Identify which cell holds the provided text, then report its (x, y) central coordinate. 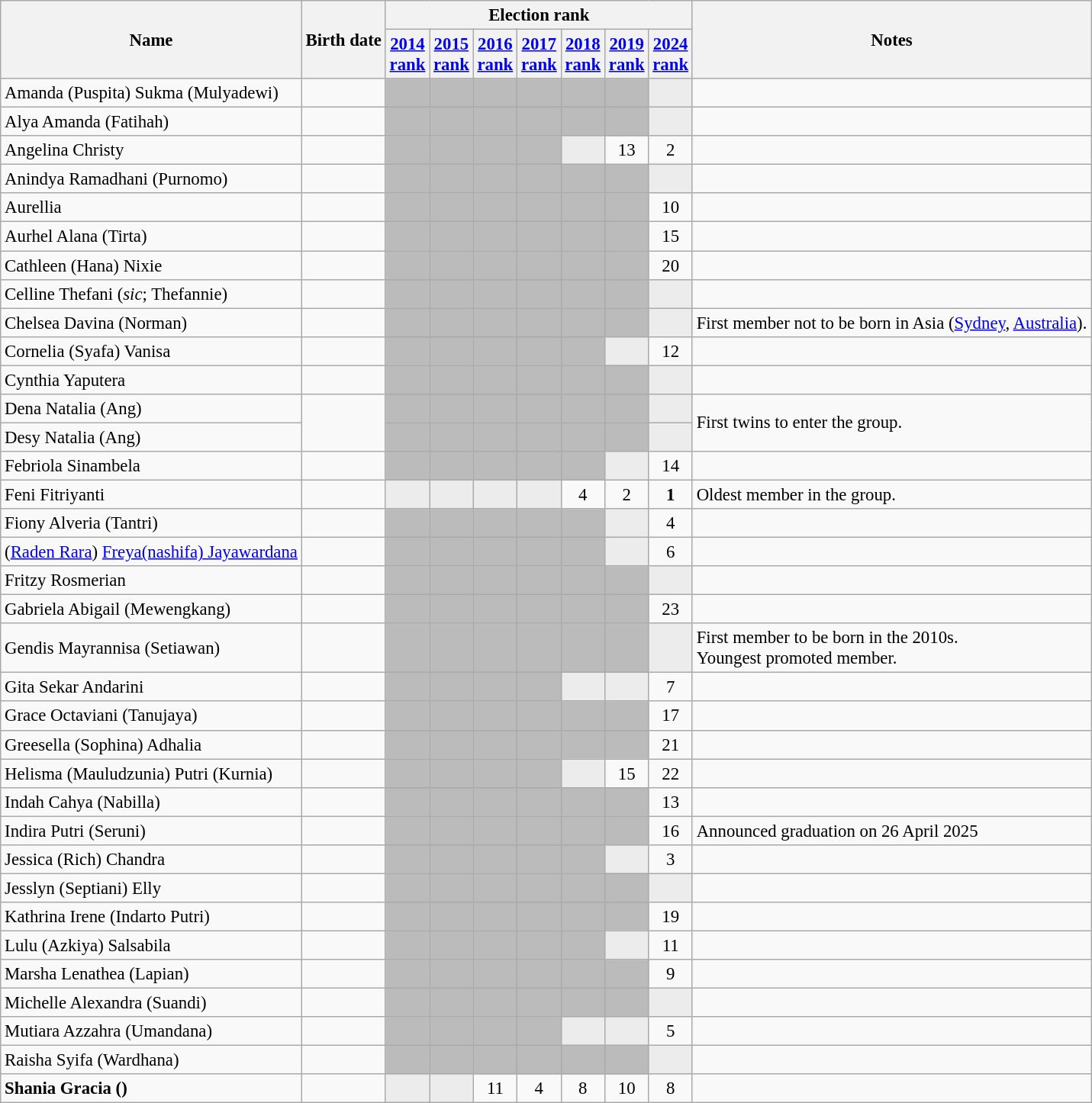
First twins to enter the group. (891, 423)
First member not to be born in Asia (Sydney, Australia). (891, 323)
Helisma (Mauludzunia) Putri (Kurnia) (151, 773)
2015rank (452, 55)
Indah Cahya (Nabilla) (151, 802)
Feni Fitriyanti (151, 494)
Raisha Syifa (Wardhana) (151, 1060)
2014rank (407, 55)
Indira Putri (Seruni) (151, 831)
Chelsea Davina (Norman) (151, 323)
Anindya Ramadhani (Purnomo) (151, 179)
Election rank (539, 15)
Announced graduation on 26 April 2025 (891, 831)
Cathleen (Hana) Nixie (151, 265)
2016rank (494, 55)
Kathrina Irene (Indarto Putri) (151, 917)
Gendis Mayrannisa (Setiawan) (151, 648)
19 (670, 917)
Desy Natalia (Ang) (151, 437)
Name (151, 40)
17 (670, 716)
Jesslyn (Septiani) Elly (151, 888)
6 (670, 552)
(Raden Rara) Freya(nashifa) Jayawardana (151, 552)
Marsha Lenathea (Lapian) (151, 974)
Notes (891, 40)
5 (670, 1031)
Aurellia (151, 208)
14 (670, 466)
Grace Octaviani (Tanujaya) (151, 716)
Michelle Alexandra (Suandi) (151, 1003)
7 (670, 687)
Fiony Alveria (Tantri) (151, 523)
Cynthia Yaputera (151, 380)
Dena Natalia (Ang) (151, 409)
2017rank (539, 55)
3 (670, 860)
9 (670, 974)
Gabriela Abigail (Mewengkang) (151, 609)
16 (670, 831)
2024rank (670, 55)
Mutiara Azzahra (Umandana) (151, 1031)
Jessica (Rich) Chandra (151, 860)
Birth date (343, 40)
Febriola Sinambela (151, 466)
Fritzy Rosmerian (151, 580)
Gita Sekar Andarini (151, 687)
12 (670, 351)
First member to be born in the 2010s.Youngest promoted member. (891, 648)
Cornelia (Syafa) Vanisa (151, 351)
1 (670, 494)
Alya Amanda (Fatihah) (151, 122)
Amanda (Puspita) Sukma (Mulyadewi) (151, 93)
22 (670, 773)
Oldest member in the group. (891, 494)
Greesella (Sophina) Adhalia (151, 744)
2018rank (583, 55)
Shania Gracia () (151, 1089)
21 (670, 744)
23 (670, 609)
Celline Thefani (sic; Thefannie) (151, 294)
Angelina Christy (151, 150)
20 (670, 265)
2019rank (626, 55)
Lulu (Azkiya) Salsabila (151, 945)
Aurhel Alana (Tirta) (151, 236)
